Locate the cell with the specified text and output its [X, Y] center coordinate. 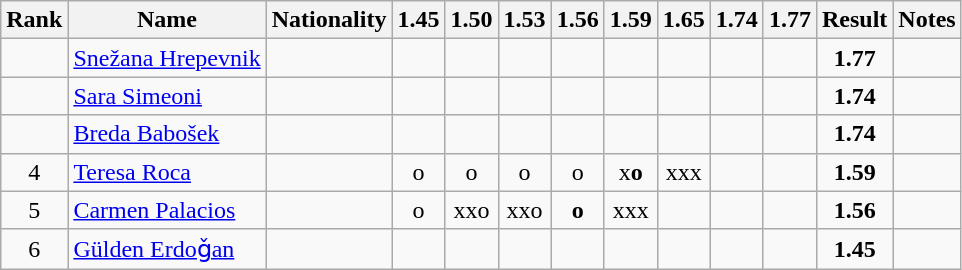
Result [854, 20]
Carmen Palacios [167, 210]
Sara Simeoni [167, 96]
Breda Babošek [167, 134]
5 [34, 210]
Teresa Roca [167, 172]
Gülden Erdoǧan [167, 249]
6 [34, 249]
Nationality [329, 20]
Notes [927, 20]
1.50 [472, 20]
Rank [34, 20]
Name [167, 20]
1.53 [524, 20]
4 [34, 172]
Snežana Hrepevnik [167, 58]
1.65 [684, 20]
xo [630, 172]
